Detect which cell encompasses the target text, then output its (X, Y) center coordinate. 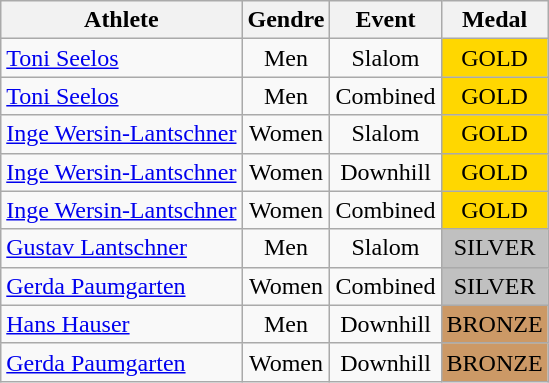
Hans Hauser (122, 324)
Gendre (286, 20)
Athlete (122, 20)
Medal (494, 20)
Event (386, 20)
Gustav Lantschner (122, 248)
